Determine the [x, y] coordinate at the center of the cell enclosing the given text.  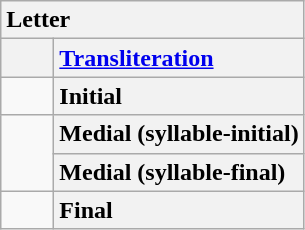
Transliteration [179, 58]
Medial (syllable-initial) [179, 134]
Medial (syllable-final) [179, 172]
Letter [152, 20]
Initial [179, 96]
Final [179, 210]
